Search for the cell housing the specified text and yield its [X, Y] center coordinate. 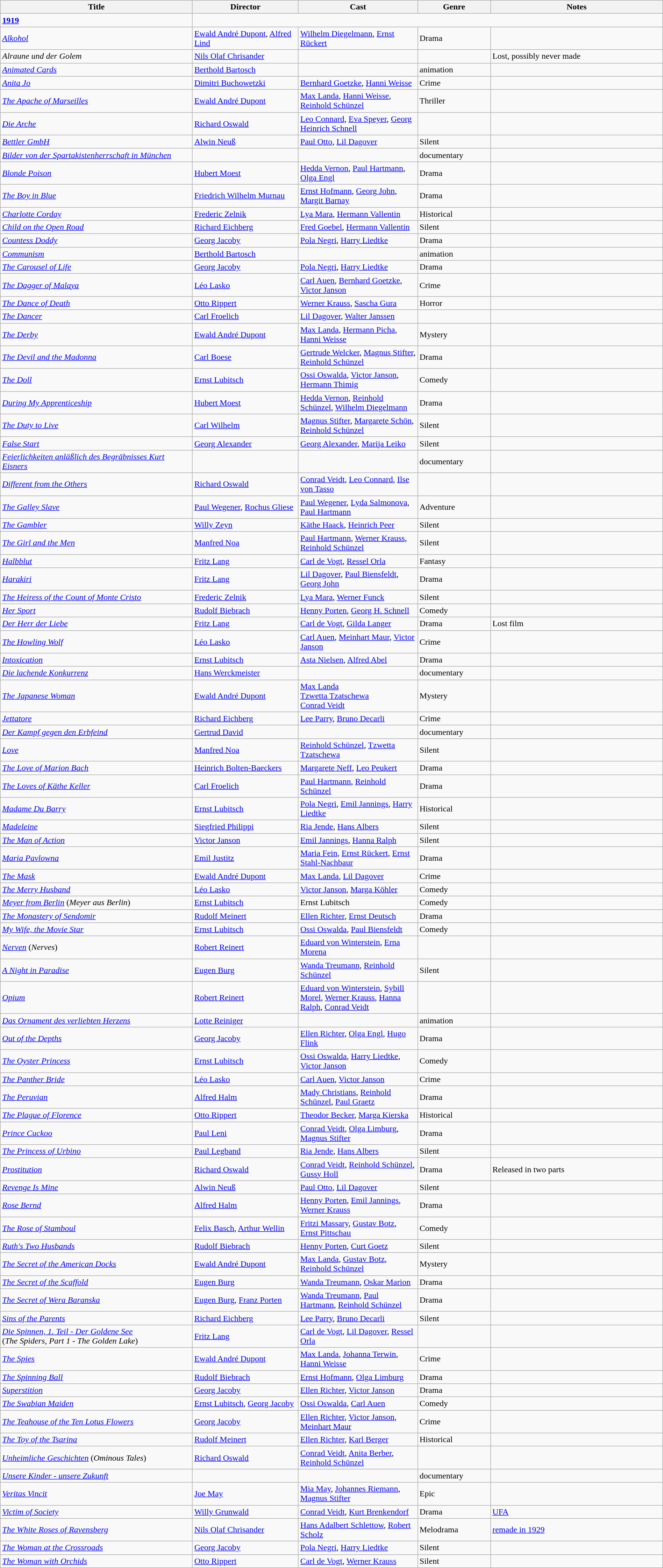
Max Landa, Hanni Weisse, Reinhold Schünzel [358, 101]
The Monastery of Sendomir [97, 916]
Released in two parts [577, 1169]
Gertrud David [245, 732]
Lil Dagover, Paul Biensfeldt, Georg John [358, 579]
Thriller [454, 101]
Director [245, 7]
Lost film [577, 624]
Veritas Vincit [97, 1494]
The Galley Slave [97, 507]
Maria Fein, Ernst Rückert, Ernst Stahl-Nachbaur [358, 858]
Nerven (Nerves) [97, 947]
The Girl and the Men [97, 543]
Das Ornament des verliebten Herzens [97, 1020]
The Japanese Woman [97, 696]
Die lachende Konkurrenz [97, 673]
The Carousel of Life [97, 267]
Carl Auen, Victor Janson [358, 1079]
Ewald André Dupont, Alfred Lind [245, 38]
Hedda Vernon, Reinhold Schünzel, Wilhelm Diegelmann [358, 403]
Paul Hartmann, Reinhold Schünzel [358, 786]
Emil Justitz [245, 858]
Paul Hartmann, Werner Krauss, Reinhold Schünzel [358, 543]
Hedda Vernon, Paul Hartmann, Olga Engl [358, 173]
Sins of the Parents [97, 1318]
Adventure [454, 507]
The Woman at the Crossroads [97, 1548]
Mady Christians, Reinhold Schünzel, Paul Graetz [358, 1097]
My Wife, the Movie Star [97, 929]
Prince Cuckoo [97, 1133]
Conrad Veidt, Reinhold Schünzel, Gussy Holl [358, 1169]
The Howling Wolf [97, 642]
Different from the Others [97, 484]
Lya Mara, Werner Funck [358, 597]
Paul Wegener, Rochus Gliese [245, 507]
Die Arche [97, 124]
The Duty to Live [97, 425]
Dimitri Buchowetzki [245, 83]
Conrad Veidt, Olga Limburg, Magnus Stifter [358, 1133]
Magnus Stifter, Margarete Schön, Reinhold Schünzel [358, 425]
Ellen Richter, Ernst Deutsch [358, 916]
Love [97, 750]
Paul Legband [245, 1151]
The Devil and the Madonna [97, 357]
Wanda Treumann, Paul Hartmann, Reinhold Schünzel [358, 1300]
The Secret of the Scaffold [97, 1282]
Carl Auen, Meinhart Maur, Victor Janson [358, 642]
Ossi Oswalda, Paul Biensfeldt [358, 929]
Max Landa, Gustav Botz, Reinhold Schünzel [358, 1264]
Georg Alexander, Marija Leiko [358, 443]
The Heiress of the Count of Monte Cristo [97, 597]
Lost, possibly never made [577, 56]
Henny Porten, Emil Jannings, Werner Krauss [358, 1205]
Countess Doddy [97, 241]
Alkohol [97, 38]
Georg Alexander [245, 443]
Jettatore [97, 718]
Fred Goebel, Hermann Vallentin [358, 227]
The Peruvian [97, 1097]
The Derby [97, 334]
Ossi Oswalda, Victor Janson, Hermann Thimig [358, 380]
Communism [97, 254]
Feierlichkeiten anläßlich des Begräbnisses Kurt Eisners [97, 461]
Werner Krauss, Sascha Gura [358, 303]
Ellen Richter, Victor Janson [358, 1390]
Alraune und der Golem [97, 56]
The Man of Action [97, 840]
Willy Zeyn [245, 525]
Title [97, 7]
Der Herr der Liebe [97, 624]
The Boy in Blue [97, 196]
Revenge Is Mine [97, 1187]
Genre [454, 7]
Notes [577, 7]
Madeleine [97, 827]
Friedrich Wilhelm Murnau [245, 196]
The Dance of Death [97, 303]
Halbblut [97, 561]
Asta Nielsen, Alfred Abel [358, 660]
Paul Wegener, Lyda Salmonova, Paul Hartmann [358, 507]
The Secret of the American Docks [97, 1264]
The Oyster Princess [97, 1061]
False Start [97, 443]
Eduard von Winterstein, Sybill Morel, Werner Krauss, Hanna Ralph, Conrad Veidt [358, 997]
Out of the Depths [97, 1038]
Bettler GmbH [97, 142]
Henny Porten, Curt Goetz [358, 1246]
Max Landa, Lil Dagover [358, 876]
Horror [454, 303]
Käthe Haack, Heinrich Peer [358, 525]
Conrad Veidt, Kurt Brenkendorf [358, 1512]
Prostitution [97, 1169]
Harakiri [97, 579]
The Apache of Marseilles [97, 101]
Bilder von der Spartakistenherrschaft in München [97, 155]
Blonde Poison [97, 173]
Superstition [97, 1390]
Willy Grunwald [245, 1512]
Ernst Hofmann, Georg John, Margit Barnay [358, 196]
The Dagger of Malaya [97, 285]
The Mask [97, 876]
Anita Jo [97, 83]
The Secret of Wera Baranska [97, 1300]
Hans Adalbert Schlettow, Robert Scholz [358, 1530]
Cast [358, 7]
Ernst Hofmann, Olga Limburg [358, 1377]
Wilhelm Diegelmann, Ernst Rückert [358, 38]
The Swabian Maiden [97, 1404]
Heinrich Bolten-Baeckers [245, 768]
Victor Janson, Marga Köhler [358, 889]
Carl de Vogt, Werner Krauss [358, 1561]
Wanda Treumann, Reinhold Schünzel [358, 970]
Intoxication [97, 660]
Animated Cards [97, 70]
Carl de Vogt, Gilda Langer [358, 624]
The Plague of Florence [97, 1115]
Ellen Richter, Victor Janson, Meinhart Maur [358, 1422]
Madame Du Barry [97, 809]
A Night in Paradise [97, 970]
Eduard von Winterstein, Erna Morena [358, 947]
The Dancer [97, 316]
Fantasy [454, 561]
Child on the Open Road [97, 227]
Max Landa, Johanna Terwin, Hanni Weisse [358, 1359]
Leo Connard, Eva Speyer, Georg Heinrich Schnell [358, 124]
The Spies [97, 1359]
UFA [577, 1512]
The Toy of the Tsarina [97, 1440]
Conrad Veidt, Anita Berber, Reinhold Schünzel [358, 1458]
1919 [97, 20]
Carl de Vogt, Ressel Orla [358, 561]
remade in 1929 [577, 1530]
Reinhold Schünzel, Tzwetta Tzatschewa [358, 750]
Carl Boese [245, 357]
The Woman with Orchids [97, 1561]
Ellen Richter, Karl Berger [358, 1440]
Felix Basch, Arthur Wellin [245, 1228]
Rose Bernd [97, 1205]
Epic [454, 1494]
Pola Negri, Emil Jannings, Harry Liedtke [358, 809]
Maria Pavlowna [97, 858]
Melodrama [454, 1530]
Paul Leni [245, 1133]
Der Kampf gegen den Erbfeind [97, 732]
Lil Dagover, Walter Janssen [358, 316]
Max Landa Tzwetta Tzatschewa Conrad Veidt [358, 696]
Siegfried Philippi [245, 827]
Theodor Becker, Marga Kierska [358, 1115]
The White Roses of Ravensberg [97, 1530]
Fritzi Massary, Gustav Botz, Ernst Pittschau [358, 1228]
Her Sport [97, 610]
Joe May [245, 1494]
Unsere Kinder - unsere Zukunft [97, 1476]
Eugen Burg, Franz Porten [245, 1300]
Carl de Vogt, Lil Dagover, Ressel Orla [358, 1336]
Opium [97, 997]
Victim of Society [97, 1512]
The Rose of Stamboul [97, 1228]
Victor Janson [245, 840]
Wanda Treumann, Oskar Marion [358, 1282]
The Love of Marion Bach [97, 768]
Ossi Oswalda, Carl Auen [358, 1404]
Hans Werckmeister [245, 673]
Carl Wilhelm [245, 425]
Max Landa, Hermann Picha, Hanni Weisse [358, 334]
Emil Jannings, Hanna Ralph [358, 840]
Ruth's Two Husbands [97, 1246]
Ellen Richter, Olga Engl, Hugo Flink [358, 1038]
Charlotte Corday [97, 214]
Ernst Lubitsch, Georg Jacoby [245, 1404]
The Loves of Käthe Keller [97, 786]
Conrad Veidt, Leo Connard, Ilse von Tasso [358, 484]
Die Spinnen, 1. Teil - Der Goldene See(The Spiders, Part 1 - The Golden Lake) [97, 1336]
The Merry Husband [97, 889]
The Princess of Urbino [97, 1151]
Meyer from Berlin (Meyer aus Berlin) [97, 903]
Margarete Neff, Leo Peukert [358, 768]
The Spinning Ball [97, 1377]
Unheimliche Geschichten (Ominous Tales) [97, 1458]
Gertrude Welcker, Magnus Stifter, Reinhold Schünzel [358, 357]
The Panther Bride [97, 1079]
Lya Mara, Hermann Vallentin [358, 214]
The Teahouse of the Ten Lotus Flowers [97, 1422]
Bernhard Goetzke, Hanni Weisse [358, 83]
The Gambler [97, 525]
The Doll [97, 380]
During My Apprenticeship [97, 403]
Ossi Oswalda, Harry Liedtke, Victor Janson [358, 1061]
Henny Porten, Georg H. Schnell [358, 610]
Mia May, Johannes Riemann, Magnus Stifter [358, 1494]
Carl Auen, Bernhard Goetzke, Victor Janson [358, 285]
Lotte Reiniger [245, 1020]
